Identify which cell holds the provided text, then report its [X, Y] central coordinate. 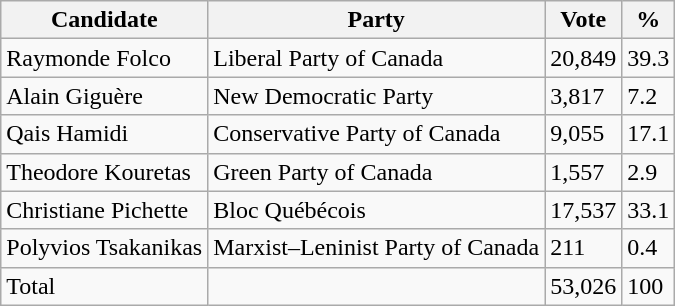
Marxist–Leninist Party of Canada [376, 248]
Green Party of Canada [376, 172]
New Democratic Party [376, 96]
Bloc Québécois [376, 210]
Party [376, 20]
Raymonde Folco [104, 58]
7.2 [648, 96]
53,026 [584, 286]
Conservative Party of Canada [376, 134]
% [648, 20]
Total [104, 286]
Christiane Pichette [104, 210]
3,817 [584, 96]
Vote [584, 20]
9,055 [584, 134]
Theodore Kouretas [104, 172]
Candidate [104, 20]
17.1 [648, 134]
211 [584, 248]
100 [648, 286]
1,557 [584, 172]
33.1 [648, 210]
Polyvios Tsakanikas [104, 248]
0.4 [648, 248]
Qais Hamidi [104, 134]
Liberal Party of Canada [376, 58]
20,849 [584, 58]
Alain Giguère [104, 96]
2.9 [648, 172]
39.3 [648, 58]
17,537 [584, 210]
